Find where the given text appears and provide that cell's center as [X, Y] coordinate. 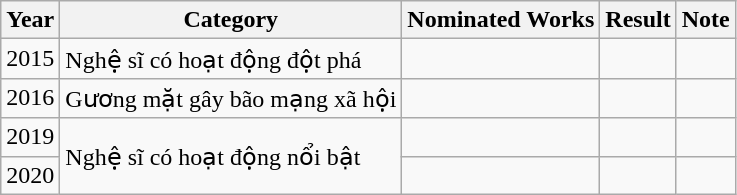
2015 [30, 59]
Year [30, 20]
2016 [30, 98]
2020 [30, 175]
Gương mặt gây bão mạng xã hội [231, 98]
2019 [30, 137]
Category [231, 20]
Result [638, 20]
Nghệ sĩ có hoạt động đột phá [231, 59]
Note [706, 20]
Nghệ sĩ có hoạt động nổi bật [231, 156]
Nominated Works [501, 20]
